Find where the given text appears and provide that cell's center as [X, Y] coordinate. 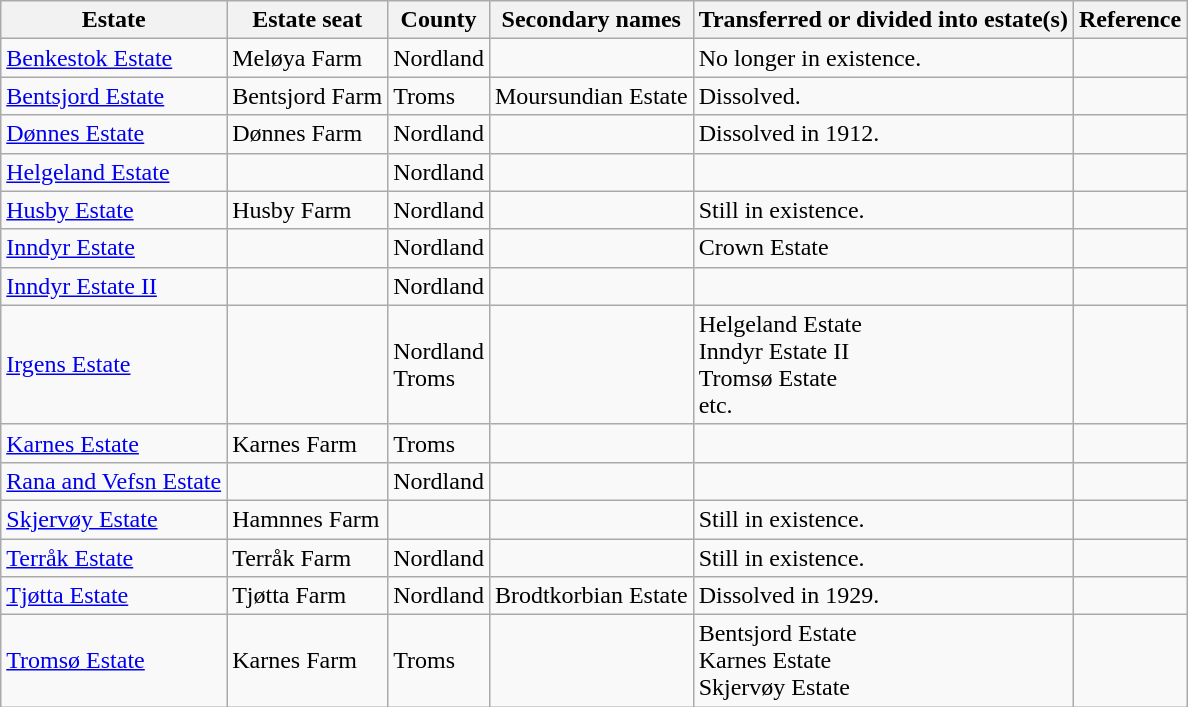
Helgeland Estate [114, 172]
Reference [1130, 20]
Husby Farm [308, 210]
Dønnes Farm [308, 134]
Irgens Estate [114, 364]
Terråk Estate [114, 557]
Dissolved in 1929. [883, 596]
Benkestok Estate [114, 58]
Helgeland Estate Inndyr Estate II Tromsø Estate etc. [883, 364]
Bentsjord Farm [308, 96]
Skjervøy Estate [114, 519]
Bentsjord Estate [114, 96]
Inndyr Estate [114, 248]
Brodtkorbian Estate [591, 596]
Crown Estate [883, 248]
Tjøtta Farm [308, 596]
Terråk Farm [308, 557]
Meløya Farm [308, 58]
No longer in existence. [883, 58]
Tromsø Estate [114, 661]
Secondary names [591, 20]
Dissolved. [883, 96]
Tjøtta Estate [114, 596]
Moursundian Estate [591, 96]
Dønnes Estate [114, 134]
Rana and Vefsn Estate [114, 481]
Estate seat [308, 20]
Nordland Troms [439, 364]
Bentsjord Estate Karnes Estate Skjervøy Estate [883, 661]
Estate [114, 20]
Inndyr Estate II [114, 286]
Dissolved in 1912. [883, 134]
Hamnnes Farm [308, 519]
Husby Estate [114, 210]
Karnes Estate [114, 443]
County [439, 20]
Transferred or divided into estate(s) [883, 20]
